Locate the cell with the specified text and output its [x, y] center coordinate. 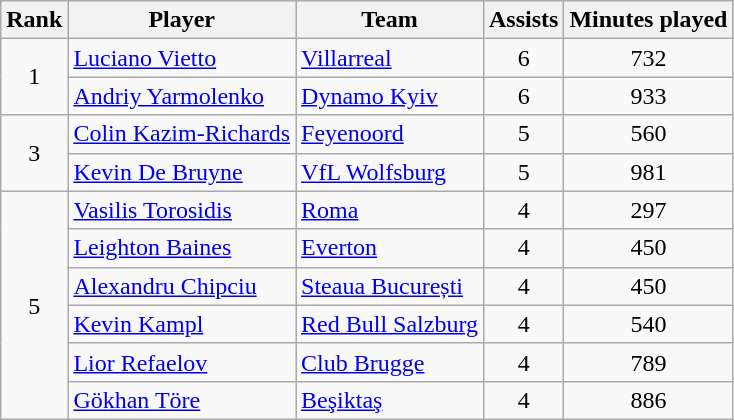
Luciano Vietto [182, 58]
Leighton Baines [182, 248]
Beşiktaş [390, 400]
Kevin Kampl [182, 324]
Andriy Yarmolenko [182, 96]
Dynamo Kyiv [390, 96]
560 [648, 134]
Rank [34, 20]
933 [648, 96]
1 [34, 77]
732 [648, 58]
886 [648, 400]
Minutes played [648, 20]
789 [648, 362]
Assists [523, 20]
Roma [390, 210]
Villarreal [390, 58]
981 [648, 172]
Kevin De Bruyne [182, 172]
Vasilis Torosidis [182, 210]
VfL Wolfsburg [390, 172]
Red Bull Salzburg [390, 324]
Club Brugge [390, 362]
540 [648, 324]
Player [182, 20]
Feyenoord [390, 134]
Gökhan Töre [182, 400]
3 [34, 153]
Steaua București [390, 286]
297 [648, 210]
Alexandru Chipciu [182, 286]
Lior Refaelov [182, 362]
Everton [390, 248]
Colin Kazim-Richards [182, 134]
Team [390, 20]
